Capture the cell that displays the provided text and extract its [X, Y] central coordinate. 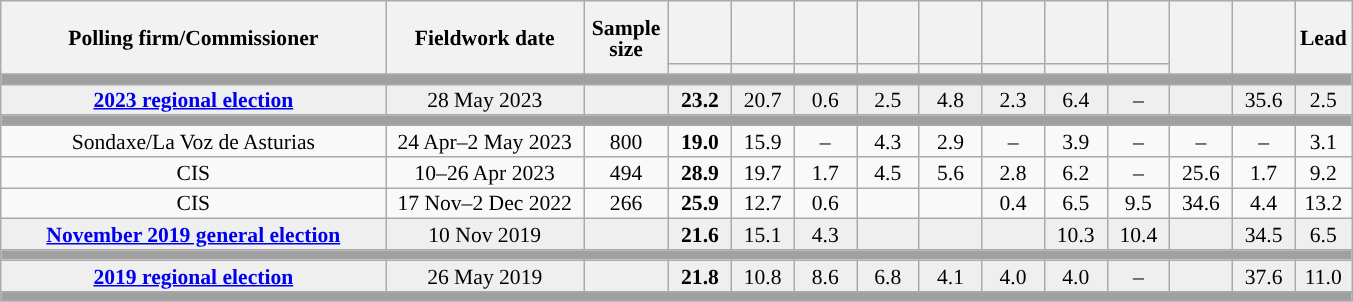
3.1 [1324, 142]
4.5 [888, 172]
6.8 [888, 276]
494 [626, 172]
800 [626, 142]
25.9 [700, 204]
37.6 [1264, 276]
19.7 [762, 172]
34.5 [1264, 234]
3.9 [1076, 142]
10.3 [1076, 234]
17 Nov–2 Dec 2022 [485, 204]
2.9 [950, 142]
4.4 [1264, 204]
4.8 [950, 100]
13.2 [1324, 204]
23.2 [700, 100]
24 Apr–2 May 2023 [485, 142]
35.6 [1264, 100]
Fieldwork date [485, 38]
10.8 [762, 276]
5.6 [950, 172]
2019 regional election [194, 276]
0.4 [1014, 204]
10–26 Apr 2023 [485, 172]
2.8 [1014, 172]
266 [626, 204]
Sample size [626, 38]
25.6 [1202, 172]
34.6 [1202, 204]
28.9 [700, 172]
Polling firm/Commissioner [194, 38]
2023 regional election [194, 100]
Lead [1324, 38]
26 May 2019 [485, 276]
12.7 [762, 204]
15.9 [762, 142]
November 2019 general election [194, 234]
21.8 [700, 276]
8.6 [826, 276]
19.0 [700, 142]
21.6 [700, 234]
9.2 [1324, 172]
10 Nov 2019 [485, 234]
6.2 [1076, 172]
10.4 [1138, 234]
Sondaxe/La Voz de Asturias [194, 142]
15.1 [762, 234]
9.5 [1138, 204]
2.3 [1014, 100]
6.4 [1076, 100]
4.1 [950, 276]
11.0 [1324, 276]
28 May 2023 [485, 100]
20.7 [762, 100]
